Extract the (X, Y) coordinate from the center of the cell holding the provided text.  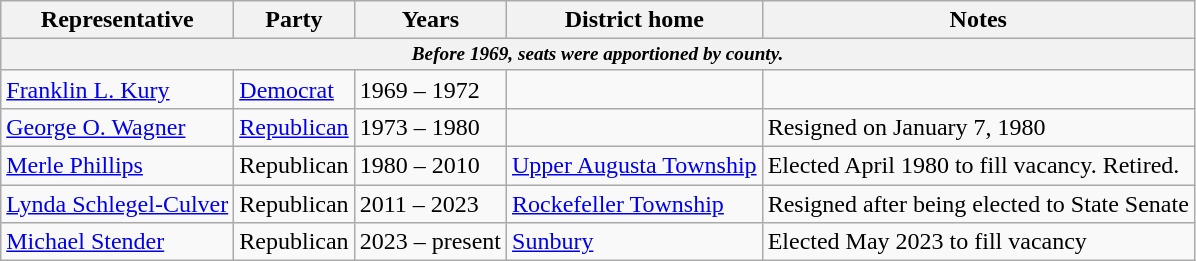
Representative (118, 20)
1980 – 2010 (430, 166)
1973 – 1980 (430, 128)
1969 – 1972 (430, 89)
District home (635, 20)
Lynda Schlegel-Culver (118, 204)
Franklin L. Kury (118, 89)
Resigned after being elected to State Senate (978, 204)
Years (430, 20)
Resigned on January 7, 1980 (978, 128)
Before 1969, seats were apportioned by county. (598, 55)
George O. Wagner (118, 128)
Democrat (294, 89)
Elected April 1980 to fill vacancy. Retired. (978, 166)
2011 – 2023 (430, 204)
Upper Augusta Township (635, 166)
Sunbury (635, 242)
Merle Phillips (118, 166)
Notes (978, 20)
2023 – present (430, 242)
Rockefeller Township (635, 204)
Party (294, 20)
Elected May 2023 to fill vacancy (978, 242)
Michael Stender (118, 242)
